Extract the [x, y] coordinate from the center of the cell holding the provided text.  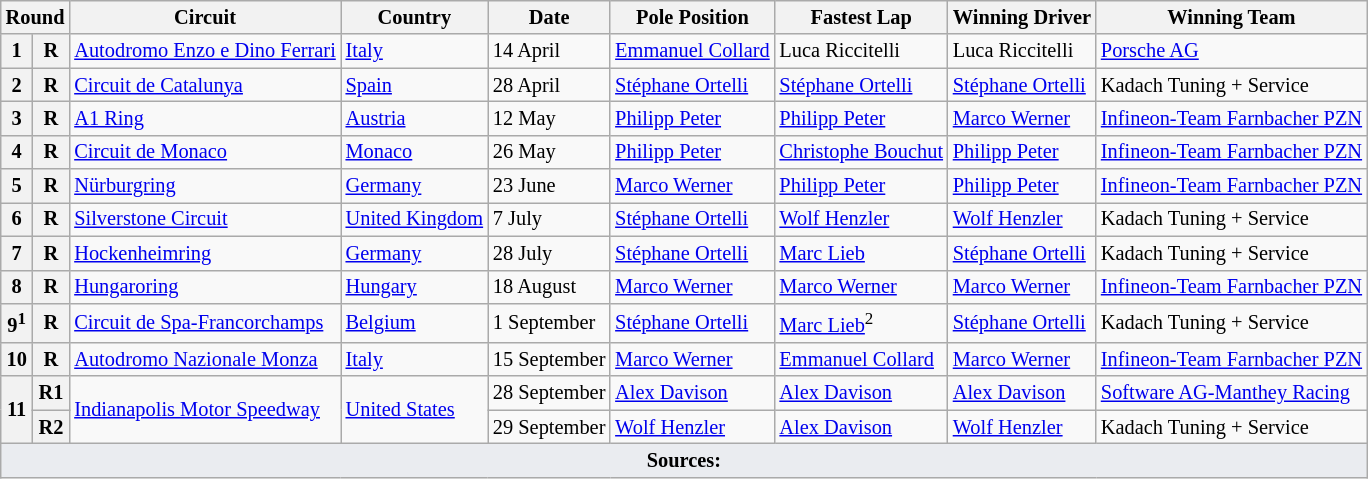
Pole Position [692, 17]
A1 Ring [204, 118]
28 September [549, 393]
Christophe Bouchut [862, 152]
Country [414, 17]
Winning Team [1232, 17]
Silverstone Circuit [204, 219]
26 May [549, 152]
Date [549, 17]
Austria [414, 118]
R2 [52, 427]
Circuit de Catalunya [204, 85]
Monaco [414, 152]
28 April [549, 85]
Circuit [204, 17]
Round [36, 17]
Circuit de Monaco [204, 152]
14 April [549, 51]
18 August [549, 287]
5 [17, 186]
Marc Lieb2 [862, 322]
United Kingdom [414, 219]
23 June [549, 186]
15 September [549, 359]
Circuit de Spa-Francorchamps [204, 322]
10 [17, 359]
1 September [549, 322]
1 [17, 51]
28 July [549, 253]
7 July [549, 219]
8 [17, 287]
Winning Driver [1022, 17]
Indianapolis Motor Speedway [204, 410]
6 [17, 219]
Spain [414, 85]
Marc Lieb [862, 253]
Hockenheimring [204, 253]
United States [414, 410]
Nürburgring [204, 186]
Fastest Lap [862, 17]
R1 [52, 393]
Hungaroring [204, 287]
Hungary [414, 287]
Belgium [414, 322]
12 May [549, 118]
Autodromo Enzo e Dino Ferrari [204, 51]
7 [17, 253]
Porsche AG [1232, 51]
Sources: [684, 460]
4 [17, 152]
91 [17, 322]
11 [17, 410]
29 September [549, 427]
Software AG-Manthey Racing [1232, 393]
2 [17, 85]
3 [17, 118]
Autodromo Nazionale Monza [204, 359]
